Find where the given text appears and provide that cell's center as [X, Y] coordinate. 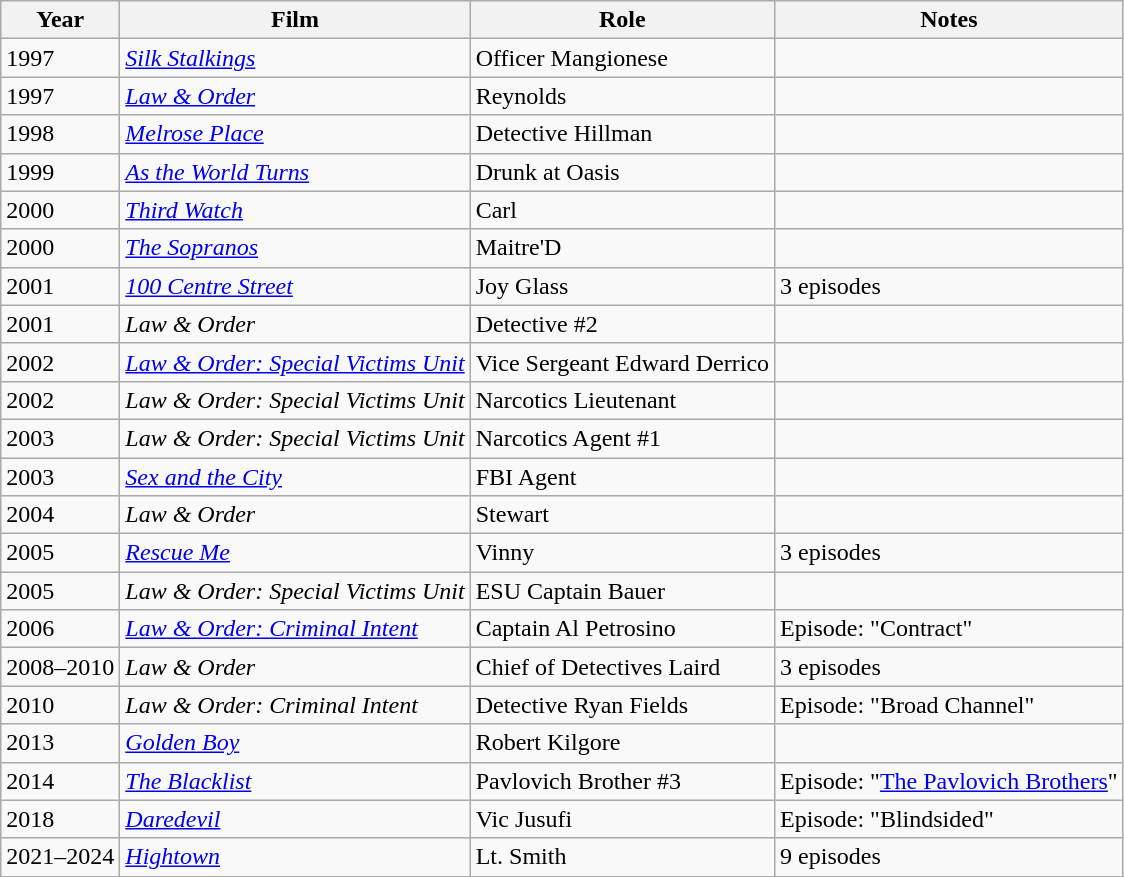
2010 [60, 705]
Stewart [622, 515]
Episode: "Broad Channel" [950, 705]
Golden Boy [295, 743]
Vinny [622, 553]
Pavlovich Brother #3 [622, 781]
Daredevil [295, 819]
Chief of Detectives Laird [622, 667]
Sex and the City [295, 477]
Hightown [295, 857]
2014 [60, 781]
Rescue Me [295, 553]
Vice Sergeant Edward Derrico [622, 362]
Lt. Smith [622, 857]
Captain Al Petrosino [622, 629]
2021–2024 [60, 857]
Melrose Place [295, 134]
Robert Kilgore [622, 743]
2013 [60, 743]
100 Centre Street [295, 286]
The Sopranos [295, 248]
1999 [60, 172]
Episode: "Contract" [950, 629]
Officer Mangionese [622, 58]
Drunk at Oasis [622, 172]
ESU Captain Bauer [622, 591]
Notes [950, 20]
Year [60, 20]
Episode: "Blindsided" [950, 819]
As the World Turns [295, 172]
Joy Glass [622, 286]
Role [622, 20]
2004 [60, 515]
2006 [60, 629]
The Blacklist [295, 781]
Detective Hillman [622, 134]
2018 [60, 819]
2008–2010 [60, 667]
Detective #2 [622, 324]
Film [295, 20]
Third Watch [295, 210]
Narcotics Lieutenant [622, 400]
Vic Jusufi [622, 819]
Reynolds [622, 96]
FBI Agent [622, 477]
Episode: "The Pavlovich Brothers" [950, 781]
Detective Ryan Fields [622, 705]
Silk Stalkings [295, 58]
1998 [60, 134]
Carl [622, 210]
Maitre'D [622, 248]
9 episodes [950, 857]
Narcotics Agent #1 [622, 438]
